Return the (X, Y) coordinate for the center point of the cell that contains the specified text.  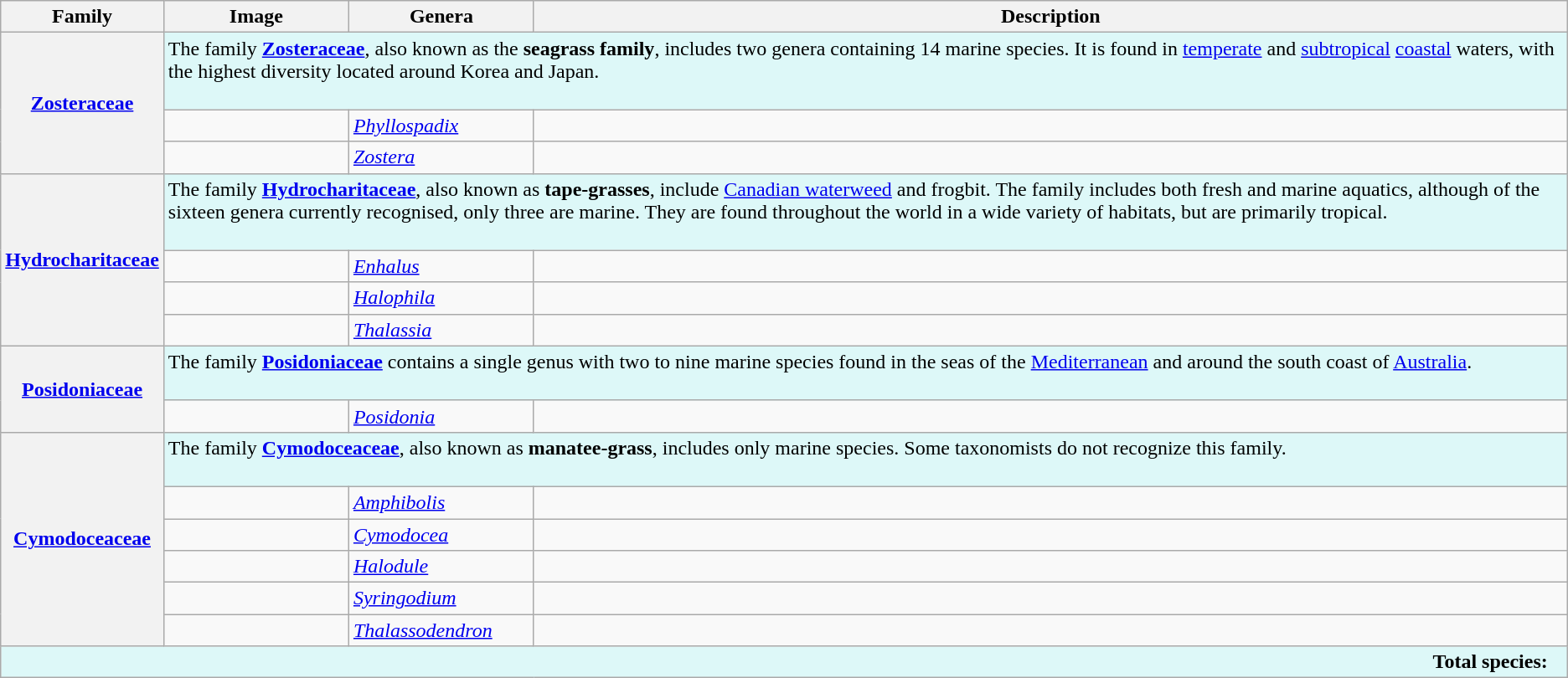
Image (256, 17)
Posidonia (441, 416)
Posidoniaceae (82, 388)
Zostera (441, 157)
Genera (441, 17)
The family Cymodoceaceae, also known as manatee-grass, includes only marine species. Some taxonomists do not recognize this family. (865, 459)
Hydrocharitaceae (82, 259)
Syringodium (441, 598)
Zosteraceae (82, 103)
Thalassodendron (441, 630)
Phyllospadix (441, 126)
Cymodocea (441, 535)
Total species: (784, 662)
Description (1050, 17)
Cymodoceaceae (82, 539)
Thalassia (441, 330)
Family (82, 17)
Halophila (441, 298)
Amphibolis (441, 502)
Enhalus (441, 266)
Halodule (441, 567)
